Scan for the cell matching the given text and deliver its [x, y] coordinate at center. 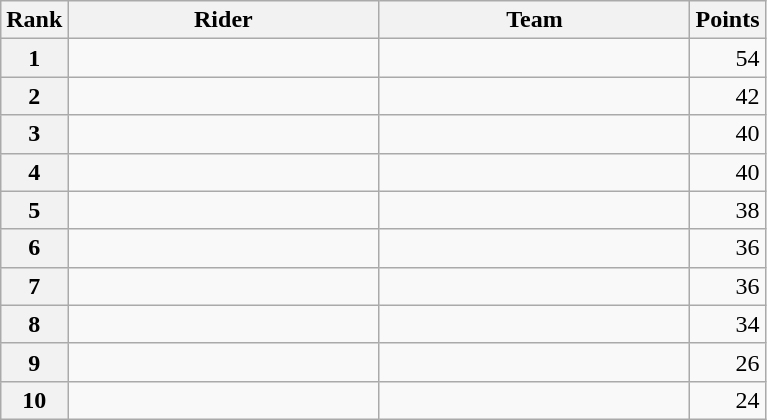
Rider [224, 20]
6 [34, 248]
8 [34, 324]
Points [728, 20]
54 [728, 58]
Team [534, 20]
34 [728, 324]
26 [728, 362]
1 [34, 58]
5 [34, 210]
4 [34, 172]
7 [34, 286]
10 [34, 400]
Rank [34, 20]
3 [34, 134]
24 [728, 400]
38 [728, 210]
2 [34, 96]
42 [728, 96]
9 [34, 362]
